Detect which cell encompasses the target text, then output its (X, Y) center coordinate. 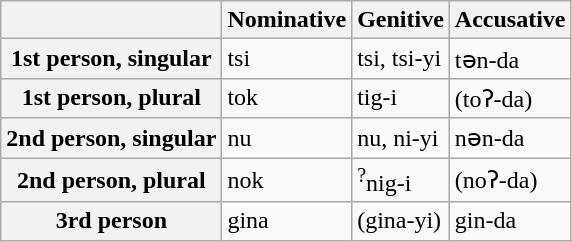
tsi, tsi-yi (401, 59)
tok (287, 98)
nu (287, 138)
Accusative (510, 20)
1st person, plural (112, 98)
(toʔ-da) (510, 98)
2nd person, singular (112, 138)
nən-da (510, 138)
?nig-i (401, 180)
gin-da (510, 221)
nu, ni-yi (401, 138)
2nd person, plural (112, 180)
Genitive (401, 20)
nok (287, 180)
(gina-yi) (401, 221)
Nominative (287, 20)
tən-da (510, 59)
3rd person (112, 221)
gina (287, 221)
(noʔ-da) (510, 180)
1st person, singular (112, 59)
tig-i (401, 98)
tsi (287, 59)
